Extract the [X, Y] coordinate from the center of the cell holding the provided text.  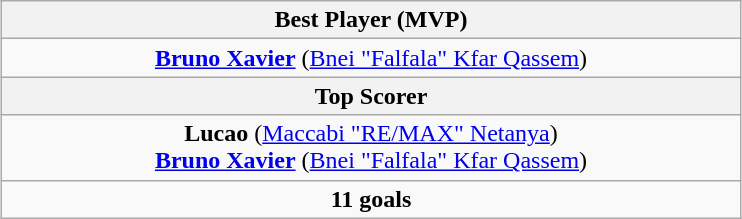
Bruno Xavier (Bnei "Falfala" Kfar Qassem) [372, 58]
Top Scorer [372, 96]
11 goals [372, 199]
Lucao (Maccabi "RE/MAX" Netanya) Bruno Xavier (Bnei "Falfala" Kfar Qassem) [372, 148]
Best Player (MVP) [372, 20]
